Find where the given text appears and provide that cell's center as [x, y] coordinate. 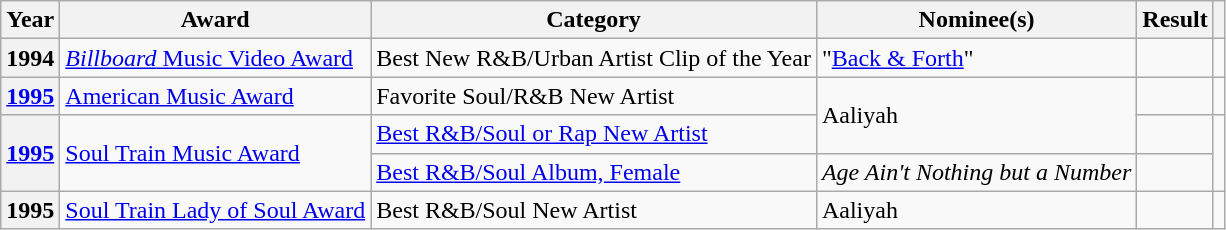
Best R&B/Soul New Artist [594, 210]
Age Ain't Nothing but a Number [976, 172]
Soul Train Lady of Soul Award [216, 210]
Award [216, 20]
American Music Award [216, 96]
Nominee(s) [976, 20]
Year [30, 20]
Soul Train Music Award [216, 153]
Best R&B/Soul Album, Female [594, 172]
Category [594, 20]
1994 [30, 58]
Favorite Soul/R&B New Artist [594, 96]
Best New R&B/Urban Artist Clip of the Year [594, 58]
"Back & Forth" [976, 58]
Best R&B/Soul or Rap New Artist [594, 134]
Billboard Music Video Award [216, 58]
Result [1175, 20]
